Search for the cell housing the specified text and yield its (x, y) center coordinate. 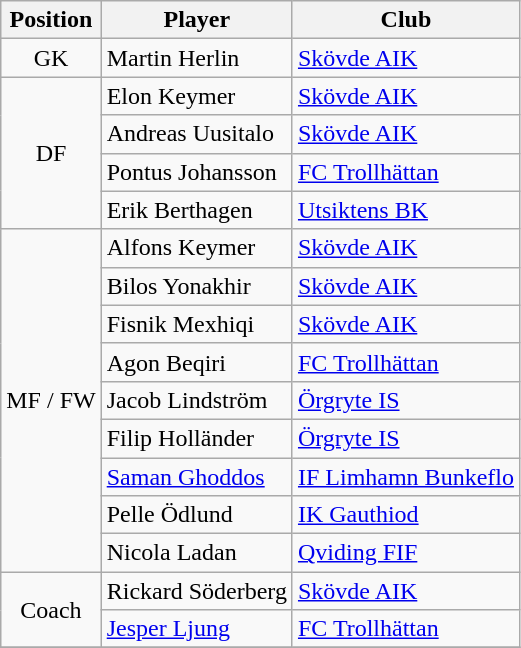
Saman Ghoddos (196, 477)
Rickard Söderberg (196, 591)
Qviding FIF (406, 553)
GK (51, 58)
Andreas Uusitalo (196, 134)
Jesper Ljung (196, 629)
DF (51, 153)
Agon Beqiri (196, 362)
Martin Herlin (196, 58)
IF Limhamn Bunkeflo (406, 477)
MF / FW (51, 400)
Bilos Yonakhir (196, 286)
Elon Keymer (196, 96)
Erik Berthagen (196, 210)
IK Gauthiod (406, 515)
Pontus Johansson (196, 172)
Club (406, 20)
Filip Holländer (196, 438)
Position (51, 20)
Jacob Lindström (196, 400)
Player (196, 20)
Coach (51, 610)
Utsiktens BK (406, 210)
Fisnik Mexhiqi (196, 324)
Pelle Ödlund (196, 515)
Alfons Keymer (196, 248)
Nicola Ladan (196, 553)
